Identify which cell holds the provided text, then report its (x, y) central coordinate. 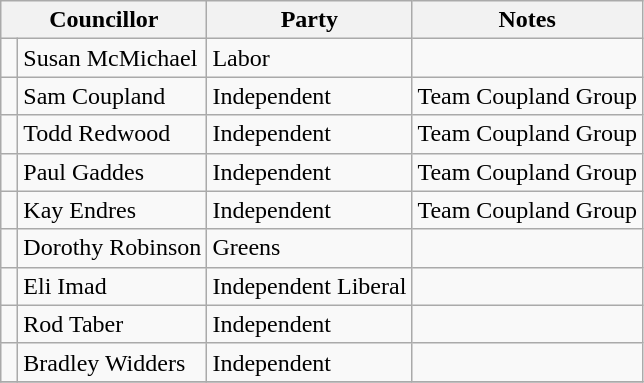
Party (310, 20)
Susan McMichael (112, 58)
Rod Taber (112, 324)
Todd Redwood (112, 134)
Bradley Widders (112, 362)
Independent Liberal (310, 286)
Labor (310, 58)
Councillor (104, 20)
Sam Coupland (112, 96)
Greens (310, 248)
Kay Endres (112, 210)
Dorothy Robinson (112, 248)
Paul Gaddes (112, 172)
Notes (528, 20)
Eli Imad (112, 286)
